Find where the given text appears and provide that cell's center as (x, y) coordinate. 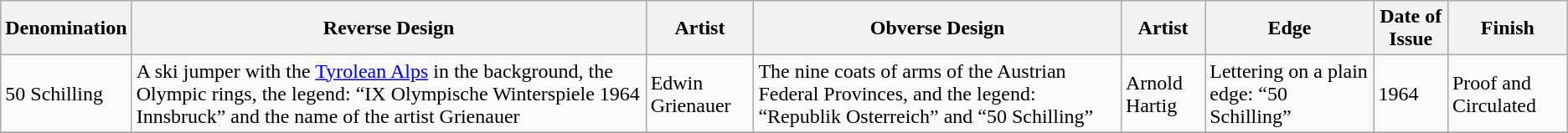
Denomination (66, 28)
Proof and Circulated (1508, 94)
Reverse Design (389, 28)
Lettering on a plain edge: “50 Schilling” (1290, 94)
Date of Issue (1411, 28)
Edge (1290, 28)
1964 (1411, 94)
Obverse Design (937, 28)
The nine coats of arms of the Austrian Federal Provinces, and the legend: “Republik Osterreich” and “50 Schilling” (937, 94)
Finish (1508, 28)
Arnold Hartig (1163, 94)
50 Schilling (66, 94)
Edwin Grienauer (700, 94)
